From the cell containing the given text, extract its center point as (X, Y) coordinate. 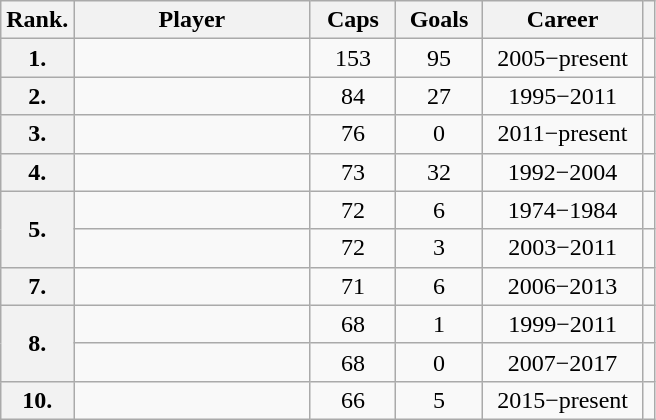
1 (439, 324)
2003−2011 (562, 248)
10. (38, 400)
2007−2017 (562, 362)
71 (353, 286)
3. (38, 134)
3 (439, 248)
1974−1984 (562, 210)
27 (439, 96)
95 (439, 58)
5 (439, 400)
1992−2004 (562, 172)
153 (353, 58)
Player (192, 20)
73 (353, 172)
1999−2011 (562, 324)
8. (38, 343)
1. (38, 58)
Rank. (38, 20)
Career (562, 20)
2015−present (562, 400)
4. (38, 172)
32 (439, 172)
Goals (439, 20)
2006−2013 (562, 286)
7. (38, 286)
84 (353, 96)
1995−2011 (562, 96)
66 (353, 400)
5. (38, 229)
2005−present (562, 58)
2. (38, 96)
2011−present (562, 134)
76 (353, 134)
Caps (353, 20)
